Identify which cell holds the provided text, then report its [x, y] central coordinate. 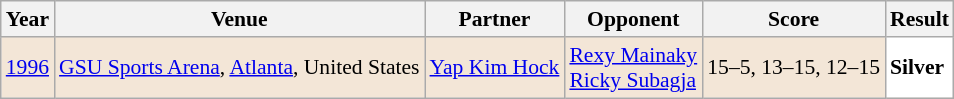
Year [28, 19]
GSU Sports Arena, Atlanta, United States [239, 68]
Partner [495, 19]
Venue [239, 19]
Score [794, 19]
Opponent [633, 19]
1996 [28, 68]
15–5, 13–15, 12–15 [794, 68]
Yap Kim Hock [495, 68]
Silver [920, 68]
Rexy Mainaky Ricky Subagja [633, 68]
Result [920, 19]
